Return the (X, Y) coordinate for the center point of the cell that contains the specified text.  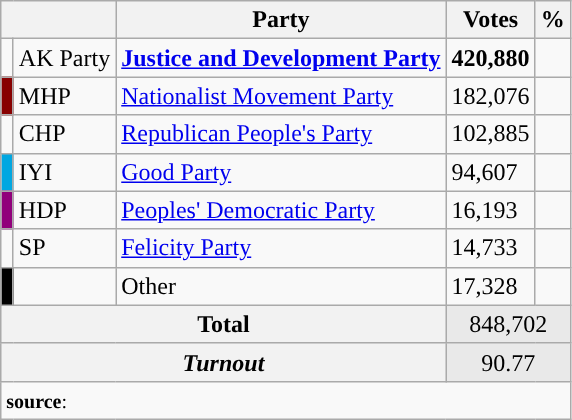
Votes (490, 20)
848,702 (508, 324)
CHP (64, 134)
102,885 (490, 134)
Total (224, 324)
94,607 (490, 172)
MHP (64, 96)
HDP (64, 210)
90.77 (508, 362)
420,880 (490, 58)
% (552, 20)
16,193 (490, 210)
IYI (64, 172)
17,328 (490, 286)
Party (281, 20)
SP (64, 248)
Felicity Party (281, 248)
Nationalist Movement Party (281, 96)
Other (281, 286)
source: (286, 400)
182,076 (490, 96)
Republican People's Party (281, 134)
Justice and Development Party (281, 58)
Good Party (281, 172)
AK Party (64, 58)
Peoples' Democratic Party (281, 210)
Turnout (224, 362)
14,733 (490, 248)
